For the text-containing cell, return its midpoint in [x, y] coordinate format. 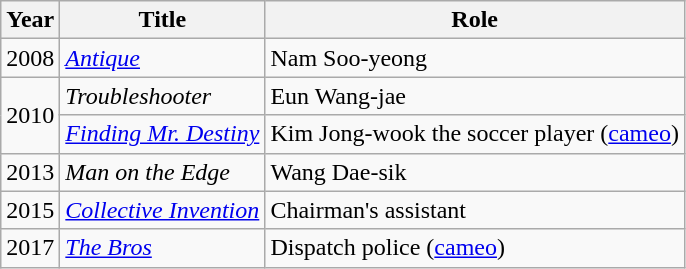
The Bros [162, 248]
2013 [30, 172]
Title [162, 20]
Chairman's assistant [475, 210]
2017 [30, 248]
Role [475, 20]
Antique [162, 58]
Kim Jong-wook the soccer player (cameo) [475, 134]
Collective Invention [162, 210]
Nam Soo-yeong [475, 58]
2015 [30, 210]
2008 [30, 58]
Finding Mr. Destiny [162, 134]
Dispatch police (cameo) [475, 248]
Troubleshooter [162, 96]
Eun Wang-jae [475, 96]
Man on the Edge [162, 172]
Year [30, 20]
Wang Dae-sik [475, 172]
2010 [30, 115]
